Capture the cell that displays the provided text and extract its (X, Y) central coordinate. 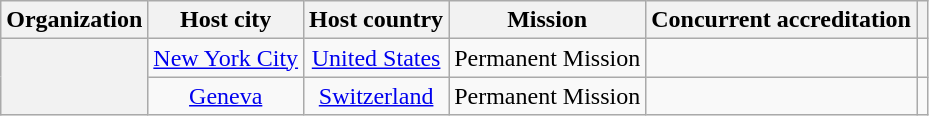
Mission (548, 20)
Organization (74, 20)
Concurrent accreditation (782, 20)
Host country (376, 20)
Switzerland (376, 96)
Geneva (226, 96)
New York City (226, 58)
United States (376, 58)
Host city (226, 20)
